Return the [X, Y] coordinate for the center point of the cell that contains the specified text.  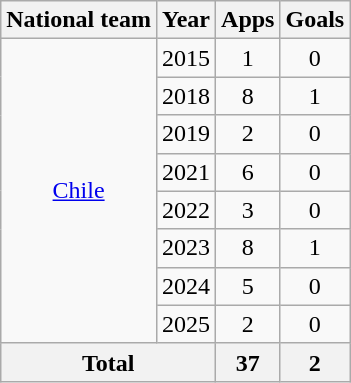
37 [248, 362]
National team [79, 20]
Total [108, 362]
2022 [186, 210]
2019 [186, 134]
2015 [186, 58]
Goals [315, 20]
Chile [79, 191]
2021 [186, 172]
2018 [186, 96]
3 [248, 210]
Year [186, 20]
Apps [248, 20]
2025 [186, 324]
2024 [186, 286]
2023 [186, 248]
5 [248, 286]
6 [248, 172]
